For the text-containing cell, return its midpoint in (x, y) coordinate format. 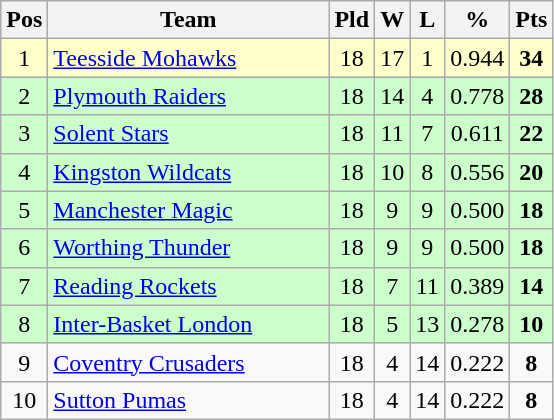
Sutton Pumas (188, 400)
0.389 (478, 286)
2 (24, 96)
17 (392, 58)
28 (532, 96)
Kingston Wildcats (188, 172)
20 (532, 172)
Coventry Crusaders (188, 362)
Manchester Magic (188, 210)
W (392, 20)
3 (24, 134)
0.778 (478, 96)
6 (24, 248)
Pos (24, 20)
0.944 (478, 58)
Inter-Basket London (188, 324)
0.611 (478, 134)
22 (532, 134)
Plymouth Raiders (188, 96)
Worthing Thunder (188, 248)
Solent Stars (188, 134)
Team (188, 20)
Pld (352, 20)
Pts (532, 20)
0.278 (478, 324)
Teesside Mohawks (188, 58)
0.556 (478, 172)
13 (428, 324)
L (428, 20)
% (478, 20)
34 (532, 58)
Reading Rockets (188, 286)
